Extract the (x, y) coordinate from the center of the cell holding the provided text.  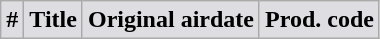
Prod. code (319, 20)
Original airdate (170, 20)
Title (54, 20)
# (12, 20)
